Locate the cell with the specified text and output its [x, y] center coordinate. 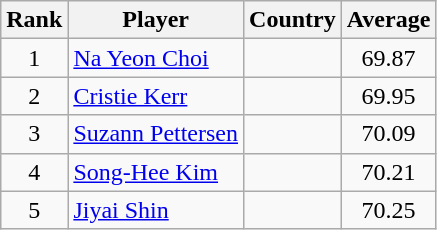
2 [34, 96]
70.09 [388, 134]
Cristie Kerr [156, 96]
70.25 [388, 210]
Player [156, 20]
69.95 [388, 96]
4 [34, 172]
Suzann Pettersen [156, 134]
69.87 [388, 58]
70.21 [388, 172]
Jiyai Shin [156, 210]
3 [34, 134]
1 [34, 58]
Na Yeon Choi [156, 58]
Song-Hee Kim [156, 172]
Average [388, 20]
Country [293, 20]
Rank [34, 20]
5 [34, 210]
